Detect which cell encompasses the target text, then output its (x, y) center coordinate. 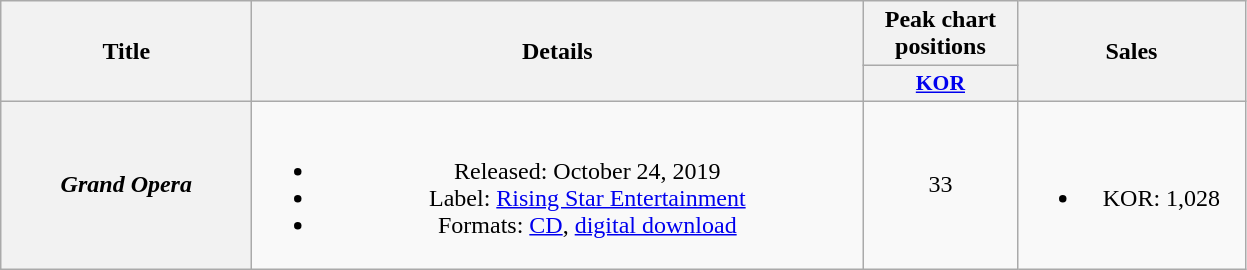
Peak chart positions (940, 34)
Sales (1132, 52)
Released: October 24, 2019Label: Rising Star EntertainmentFormats: CD, digital download (558, 184)
Grand Opera (126, 184)
Title (126, 52)
KOR (940, 84)
Details (558, 52)
33 (940, 184)
KOR: 1,028 (1132, 184)
